Detect which cell encompasses the target text, then output its [X, Y] center coordinate. 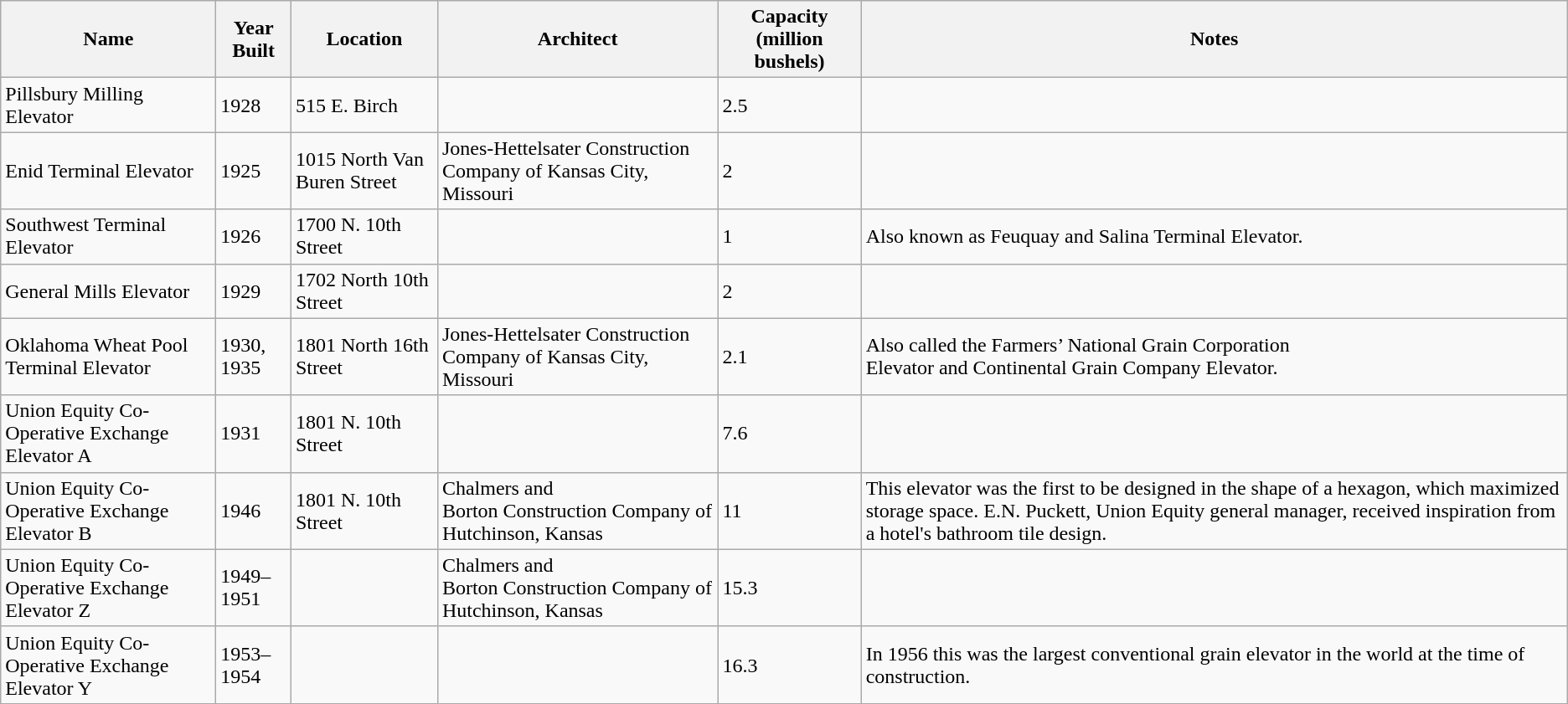
11 [789, 511]
2.5 [789, 105]
1015 North Van Buren Street [364, 171]
1953–1954 [254, 665]
Also known as Feuquay and Salina Terminal Elevator. [1215, 236]
2.1 [789, 357]
1949–1951 [254, 588]
Union Equity Co-Operative Exchange Elevator A [109, 434]
1929 [254, 291]
1 [789, 236]
Notes [1215, 39]
1801 North 16th Street [364, 357]
In 1956 this was the largest conventional grain elevator in the world at the time of construction. [1215, 665]
1702 North 10th Street [364, 291]
1925 [254, 171]
1946 [254, 511]
1928 [254, 105]
1930, 1935 [254, 357]
Enid Terminal Elevator [109, 171]
Architect [578, 39]
7.6 [789, 434]
1700 N. 10th Street [364, 236]
1926 [254, 236]
Union Equity Co-Operative Exchange Elevator Z [109, 588]
Oklahoma Wheat Pool Terminal Elevator [109, 357]
Pillsbury Milling Elevator [109, 105]
16.3 [789, 665]
General Mills Elevator [109, 291]
Union Equity Co-Operative Exchange Elevator B [109, 511]
15.3 [789, 588]
Also called the Farmers’ National Grain CorporationElevator and Continental Grain Company Elevator. [1215, 357]
Capacity (million bushels) [789, 39]
Name [109, 39]
1931 [254, 434]
Union Equity Co-Operative Exchange Elevator Y [109, 665]
Year Built [254, 39]
Location [364, 39]
Southwest Terminal Elevator [109, 236]
515 E. Birch [364, 105]
